Search for the cell housing the specified text and yield its [X, Y] center coordinate. 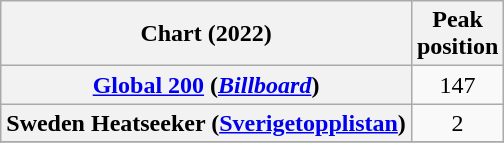
Global 200 (Billboard) [206, 85]
Sweden Heatseeker (Sverigetopplistan) [206, 123]
Chart (2022) [206, 34]
Peakposition [457, 34]
2 [457, 123]
147 [457, 85]
